Identify which cell holds the provided text, then report its [x, y] central coordinate. 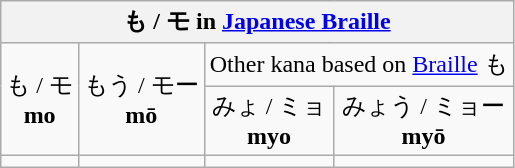
みょ / ミョ myo [269, 121]
Other kana based on Braille も [358, 64]
みょう / ミョー myō [424, 121]
もう / モー mō [141, 99]
も / モ in Japanese Braille [257, 22]
も / モ mo [40, 99]
